Output the (x, y) coordinate of the center of the cell containing the given text.  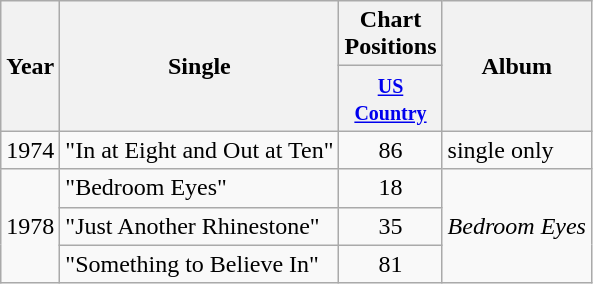
single only (516, 150)
86 (390, 150)
Bedroom Eyes (516, 226)
1974 (30, 150)
"Something to Believe In" (200, 264)
US Country (390, 98)
1978 (30, 226)
Album (516, 66)
Single (200, 66)
18 (390, 188)
Chart Positions (390, 34)
35 (390, 226)
Year (30, 66)
81 (390, 264)
"In at Eight and Out at Ten" (200, 150)
"Just Another Rhinestone" (200, 226)
"Bedroom Eyes" (200, 188)
